Provide the [x, y] coordinate of the cell's center where the given text is located.  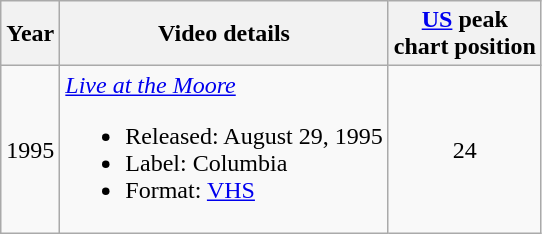
US peakchart position [464, 34]
Year [30, 34]
Live at the MooreReleased: August 29, 1995Label: ColumbiaFormat: VHS [224, 150]
1995 [30, 150]
24 [464, 150]
Video details [224, 34]
